Output the (X, Y) coordinate of the center of the cell containing the given text.  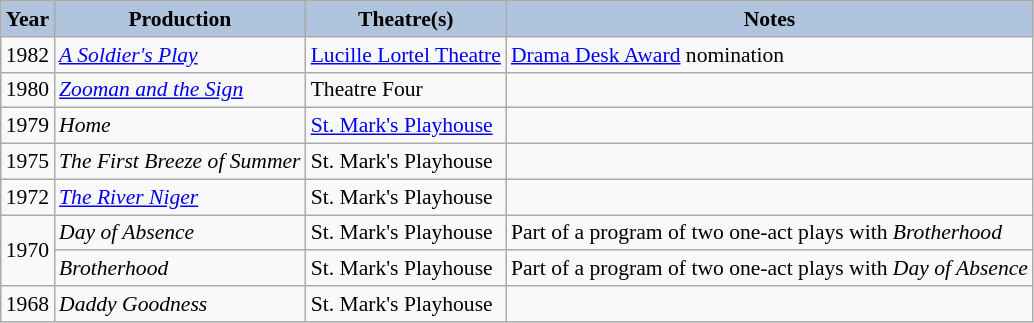
A Soldier's Play (180, 55)
Notes (770, 19)
1970 (28, 250)
Zooman and the Sign (180, 90)
Part of a program of two one-act plays with Brotherhood (770, 233)
Part of a program of two one-act plays with Day of Absence (770, 269)
Lucille Lortel Theatre (406, 55)
1979 (28, 126)
Brotherhood (180, 269)
The River Niger (180, 197)
Theatre Four (406, 90)
The First Breeze of Summer (180, 162)
Theatre(s) (406, 19)
Drama Desk Award nomination (770, 55)
Home (180, 126)
Production (180, 19)
1980 (28, 90)
1982 (28, 55)
1972 (28, 197)
Year (28, 19)
Daddy Goodness (180, 304)
Day of Absence (180, 233)
1975 (28, 162)
1968 (28, 304)
